Search for the cell housing the specified text and yield its (x, y) center coordinate. 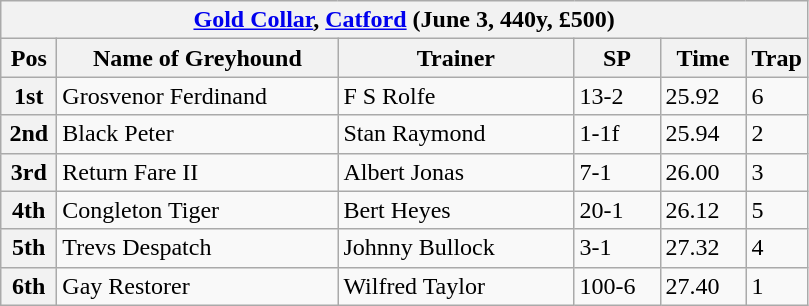
Trap (776, 58)
3 (776, 172)
1-1f (617, 134)
27.40 (703, 286)
7-1 (617, 172)
Albert Jonas (456, 172)
27.32 (703, 248)
Trainer (456, 58)
5 (776, 210)
F S Rolfe (456, 96)
SP (617, 58)
2nd (29, 134)
Stan Raymond (456, 134)
Trevs Despatch (198, 248)
Return Fare II (198, 172)
26.12 (703, 210)
6th (29, 286)
1 (776, 286)
Gay Restorer (198, 286)
4 (776, 248)
25.94 (703, 134)
20-1 (617, 210)
Gold Collar, Catford (June 3, 440y, £500) (404, 20)
3rd (29, 172)
Name of Greyhound (198, 58)
26.00 (703, 172)
6 (776, 96)
4th (29, 210)
1st (29, 96)
Wilfred Taylor (456, 286)
5th (29, 248)
Time (703, 58)
2 (776, 134)
25.92 (703, 96)
Johnny Bullock (456, 248)
100-6 (617, 286)
13-2 (617, 96)
Pos (29, 58)
Congleton Tiger (198, 210)
Grosvenor Ferdinand (198, 96)
Black Peter (198, 134)
Bert Heyes (456, 210)
3-1 (617, 248)
